Provide the [x, y] coordinate of the cell's center where the given text is located.  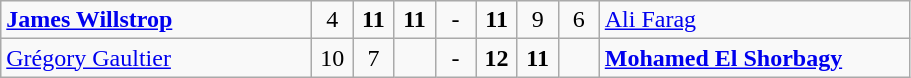
7 [374, 58]
Grégory Gaultier [156, 58]
James Willstrop [156, 20]
6 [578, 20]
Ali Farag [754, 20]
4 [332, 20]
9 [538, 20]
Mohamed El Shorbagy [754, 58]
10 [332, 58]
12 [496, 58]
